Find where the given text appears and provide that cell's center as [X, Y] coordinate. 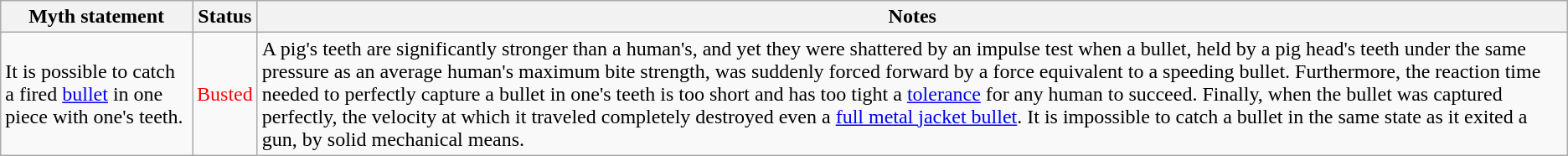
Busted [225, 94]
Status [225, 17]
It is possible to catch a fired bullet in one piece with one's teeth. [97, 94]
Myth statement [97, 17]
Notes [912, 17]
